Provide the (X, Y) coordinate of the cell's center where the given text is located.  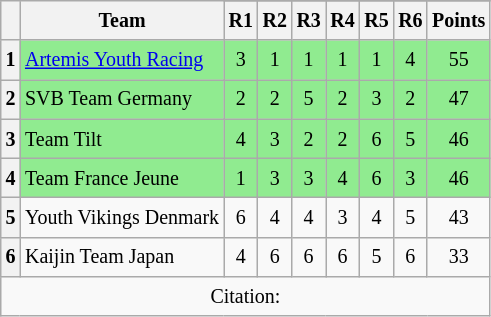
R4 (343, 20)
R6 (410, 20)
Citation: (246, 296)
55 (458, 60)
Youth Vikings Denmark (122, 218)
SVB Team Germany (122, 100)
R1 (241, 20)
43 (458, 218)
Team (122, 20)
R3 (309, 20)
Kaijin Team Japan (122, 258)
R5 (376, 20)
33 (458, 258)
Points (458, 20)
Team France Jeune (122, 178)
Team Tilt (122, 138)
R2 (275, 20)
47 (458, 100)
Artemis Youth Racing (122, 60)
